Detect which cell encompasses the target text, then output its (x, y) center coordinate. 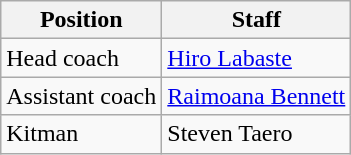
Kitman (82, 134)
Raimoana Bennett (256, 96)
Head coach (82, 58)
Staff (256, 20)
Steven Taero (256, 134)
Assistant coach (82, 96)
Position (82, 20)
Hiro Labaste (256, 58)
